Capture the cell that displays the provided text and extract its [x, y] central coordinate. 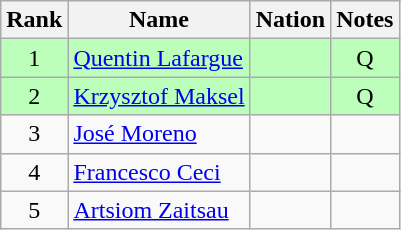
Nation [290, 20]
1 [34, 58]
Notes [365, 20]
Francesco Ceci [159, 172]
Rank [34, 20]
2 [34, 96]
4 [34, 172]
José Moreno [159, 134]
5 [34, 210]
3 [34, 134]
Krzysztof Maksel [159, 96]
Name [159, 20]
Quentin Lafargue [159, 58]
Artsiom Zaitsau [159, 210]
